Output the [x, y] coordinate of the center of the cell containing the given text.  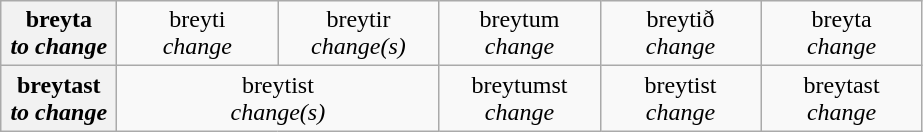
breytichange [198, 34]
breytistchange [680, 98]
breytachange [842, 34]
breytastchange [842, 98]
breytastto change [59, 98]
breytato change [59, 34]
breytiðchange [680, 34]
breytistchange(s) [278, 98]
breytumchange [520, 34]
breytir change(s) [358, 34]
breytumstchange [520, 98]
